Provide the [X, Y] coordinate of the cell's center where the given text is located.  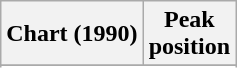
Peak position [189, 34]
Chart (1990) [72, 34]
